From the cell containing the given text, extract its center point as (X, Y) coordinate. 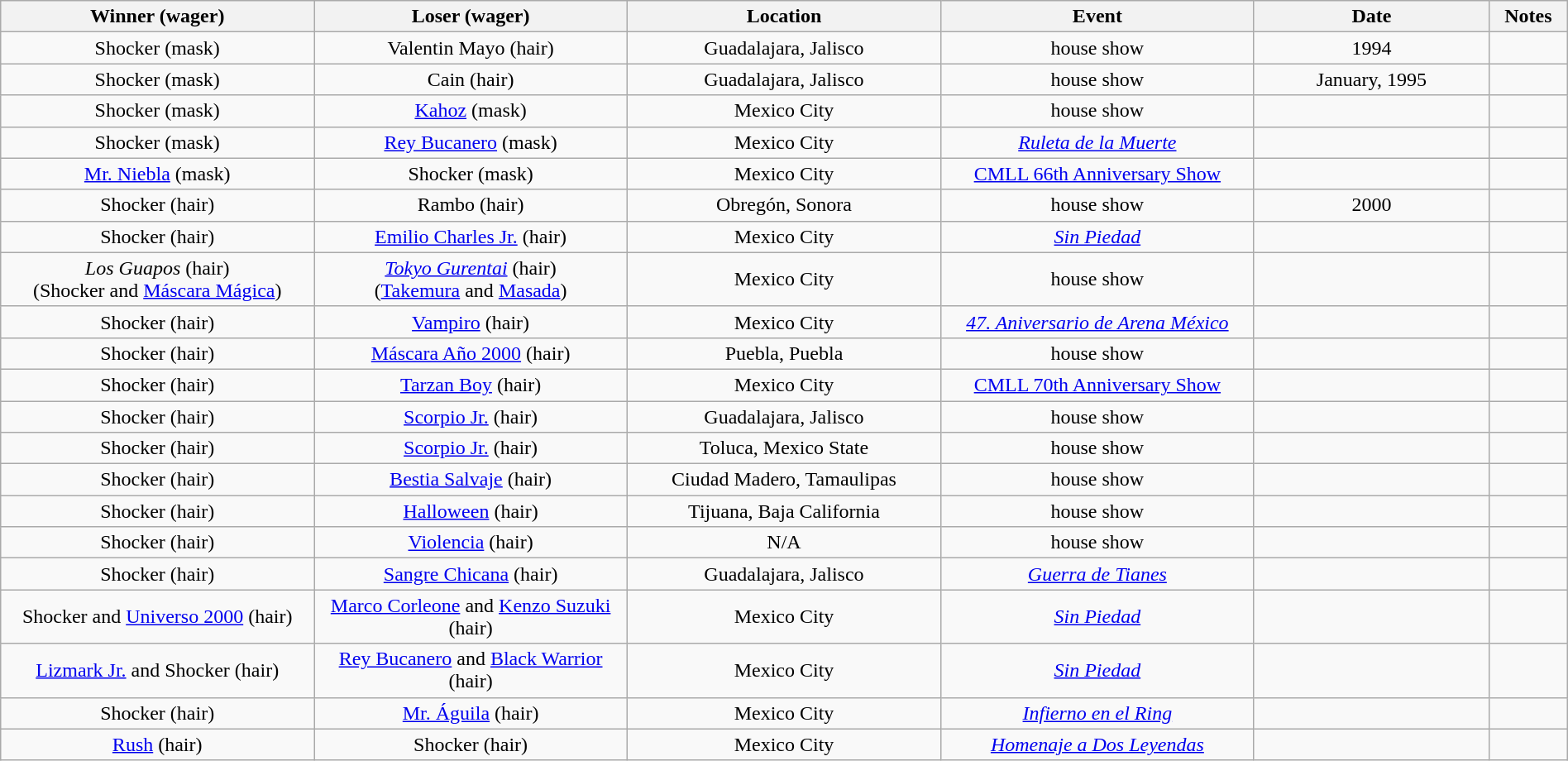
Winner (wager) (157, 17)
Mr. Águila (hair) (471, 713)
CMLL 66th Anniversary Show (1097, 174)
Infierno en el Ring (1097, 713)
Lizmark Jr. and Shocker (hair) (157, 670)
Rey Bucanero (mask) (471, 142)
Tarzan Boy (hair) (471, 385)
Date (1371, 17)
Cain (hair) (471, 79)
Ciudad Madero, Tamaulipas (784, 480)
Tokyo Gurentai (hair) (Takemura and Masada) (471, 280)
Valentin Mayo (hair) (471, 48)
Halloween (hair) (471, 511)
Vampiro (hair) (471, 322)
Shocker and Universo 2000 (hair) (157, 617)
Puebla, Puebla (784, 353)
Location (784, 17)
Los Guapos (hair) (Shocker and Máscara Mágica) (157, 280)
Marco Corleone and Kenzo Suzuki (hair) (471, 617)
Homenaje a Dos Leyendas (1097, 744)
Ruleta de la Muerte (1097, 142)
Rush (hair) (157, 744)
Loser (wager) (471, 17)
Violencia (hair) (471, 543)
Rambo (hair) (471, 205)
Bestia Salvaje (hair) (471, 480)
Event (1097, 17)
2000 (1371, 205)
Tijuana, Baja California (784, 511)
1994 (1371, 48)
Notes (1528, 17)
January, 1995 (1371, 79)
Kahoz (mask) (471, 111)
Obregón, Sonora (784, 205)
Rey Bucanero and Black Warrior (hair) (471, 670)
Toluca, Mexico State (784, 448)
47. Aniversario de Arena México (1097, 322)
Mr. Niebla (mask) (157, 174)
CMLL 70th Anniversary Show (1097, 385)
Guerra de Tianes (1097, 574)
Sangre Chicana (hair) (471, 574)
Máscara Año 2000 (hair) (471, 353)
Emilio Charles Jr. (hair) (471, 237)
N/A (784, 543)
